Scan for the cell matching the given text and deliver its [X, Y] coordinate at center. 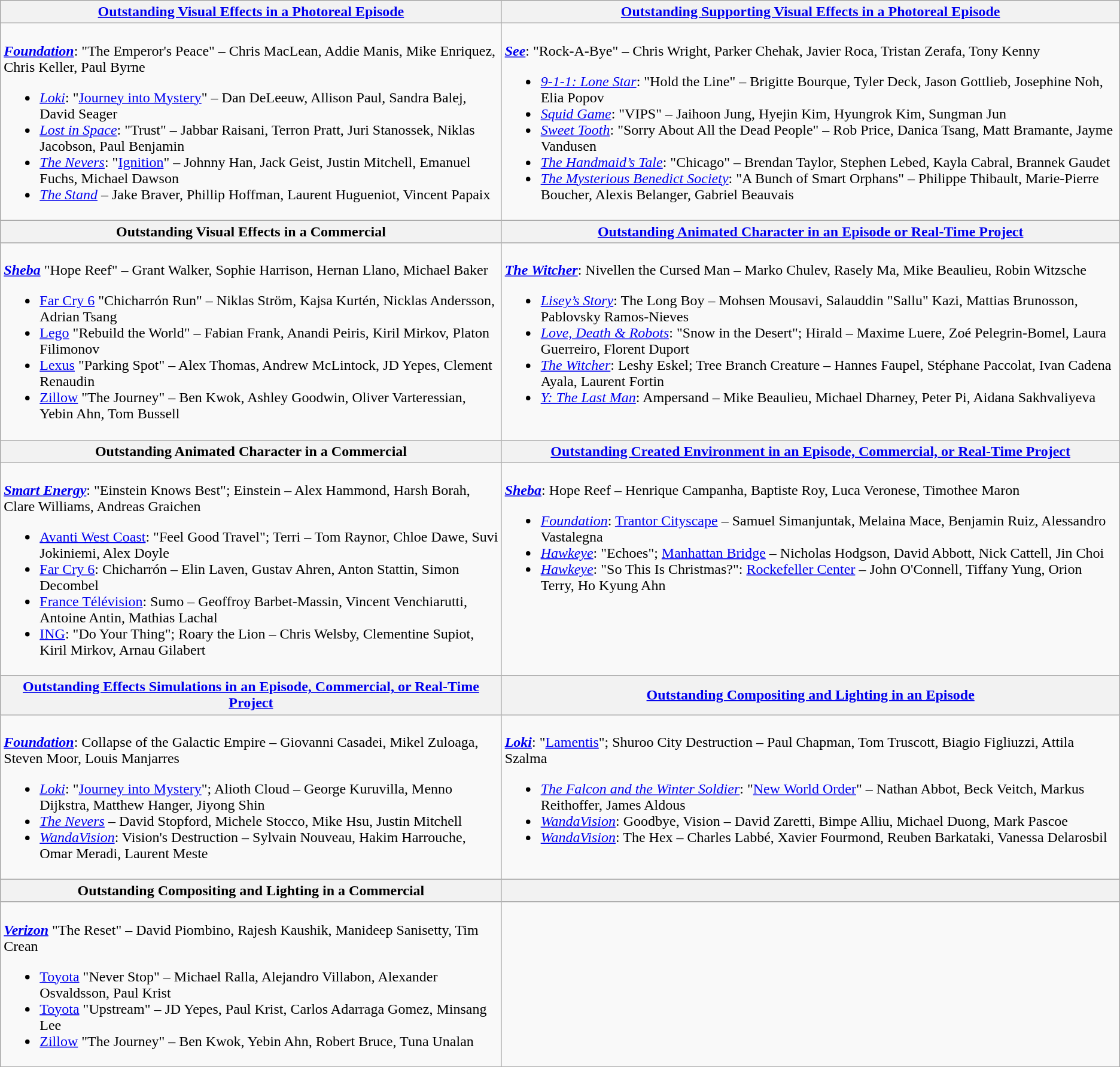
Outstanding Effects Simulations in an Episode, Commercial, or Real-Time Project [251, 695]
Outstanding Created Environment in an Episode, Commercial, or Real-Time Project [810, 451]
Outstanding Compositing and Lighting in an Episode [810, 695]
Outstanding Animated Character in an Episode or Real-Time Project [810, 232]
Outstanding Animated Character in a Commercial [251, 451]
Outstanding Visual Effects in a Photoreal Episode [251, 12]
Outstanding Supporting Visual Effects in a Photoreal Episode [810, 12]
Outstanding Compositing and Lighting in a Commercial [251, 890]
Outstanding Visual Effects in a Commercial [251, 232]
